Find where the given text appears and provide that cell's center as [X, Y] coordinate. 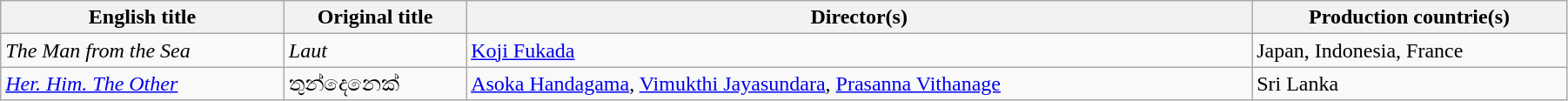
English title [143, 17]
Production countrie(s) [1410, 17]
Asoka Handagama, Vimukthi Jayasundara, Prasanna Vithanage [860, 84]
The Man from the Sea [143, 50]
Laut [374, 50]
Her. Him. The Other [143, 84]
Japan, Indonesia, France [1410, 50]
තුන්දෙනෙක් [374, 84]
Original title [374, 17]
Director(s) [860, 17]
Sri Lanka [1410, 84]
Koji Fukada [860, 50]
